Pinpoint the cell where the given text exists, returning its (X, Y) midpoint coordinate. 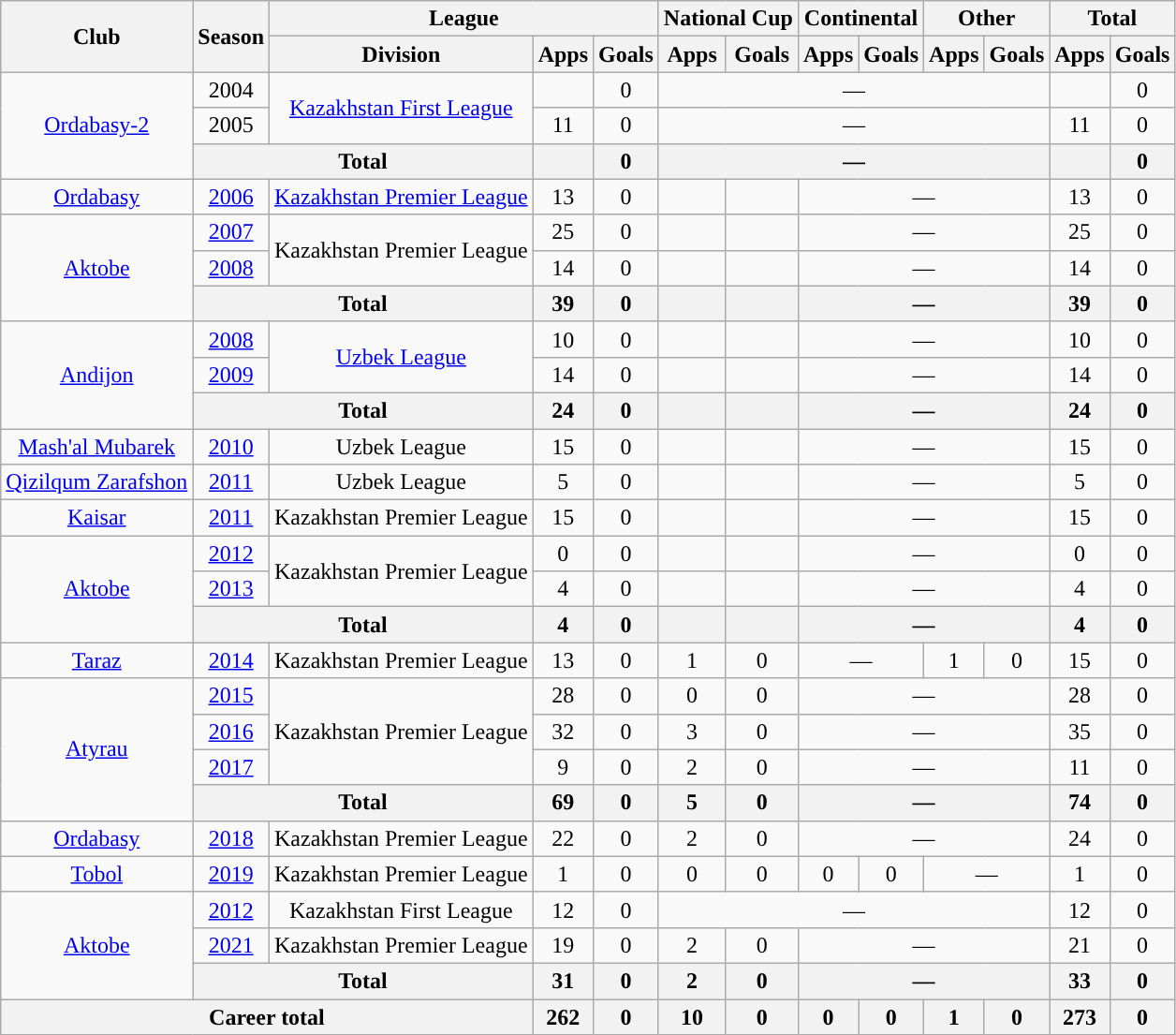
Atyrau (97, 749)
74 (1080, 803)
35 (1080, 732)
Division (402, 54)
2013 (231, 589)
9 (563, 767)
2017 (231, 767)
Club (97, 37)
2007 (231, 232)
Season (231, 37)
273 (1080, 1016)
2019 (231, 874)
Andijon (97, 375)
2010 (231, 447)
19 (563, 945)
22 (563, 838)
League (464, 19)
Other (987, 19)
Qizilqum Zarafshon (97, 482)
Kaisar (97, 518)
National Cup (728, 19)
2015 (231, 696)
2016 (231, 732)
33 (1080, 981)
Taraz (97, 660)
2005 (231, 126)
32 (563, 732)
21 (1080, 945)
262 (563, 1016)
2004 (231, 90)
Ordabasy-2 (97, 126)
Career total (267, 1016)
Continental (860, 19)
2009 (231, 375)
31 (563, 981)
3 (692, 732)
2006 (231, 197)
Tobol (97, 874)
2014 (231, 660)
Mash'al Mubarek (97, 447)
2018 (231, 838)
69 (563, 803)
2021 (231, 945)
